From the cell containing the given text, extract its center point as (X, Y) coordinate. 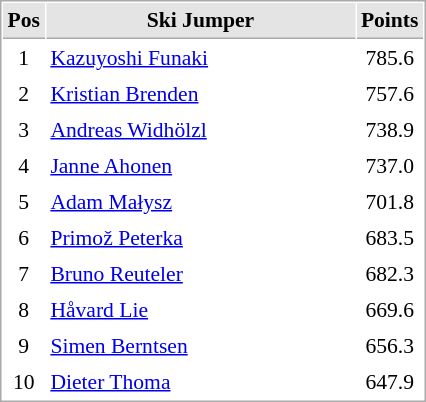
6 (24, 237)
2 (24, 93)
682.3 (390, 273)
656.3 (390, 345)
Adam Małysz (200, 201)
8 (24, 309)
Points (390, 21)
Pos (24, 21)
10 (24, 381)
Janne Ahonen (200, 165)
7 (24, 273)
Andreas Widhölzl (200, 129)
Ski Jumper (200, 21)
Kazuyoshi Funaki (200, 57)
Håvard Lie (200, 309)
9 (24, 345)
737.0 (390, 165)
683.5 (390, 237)
738.9 (390, 129)
5 (24, 201)
647.9 (390, 381)
757.6 (390, 93)
Primož Peterka (200, 237)
4 (24, 165)
Dieter Thoma (200, 381)
669.6 (390, 309)
Bruno Reuteler (200, 273)
1 (24, 57)
Simen Berntsen (200, 345)
701.8 (390, 201)
785.6 (390, 57)
Kristian Brenden (200, 93)
3 (24, 129)
